Scan for the cell matching the given text and deliver its [x, y] coordinate at center. 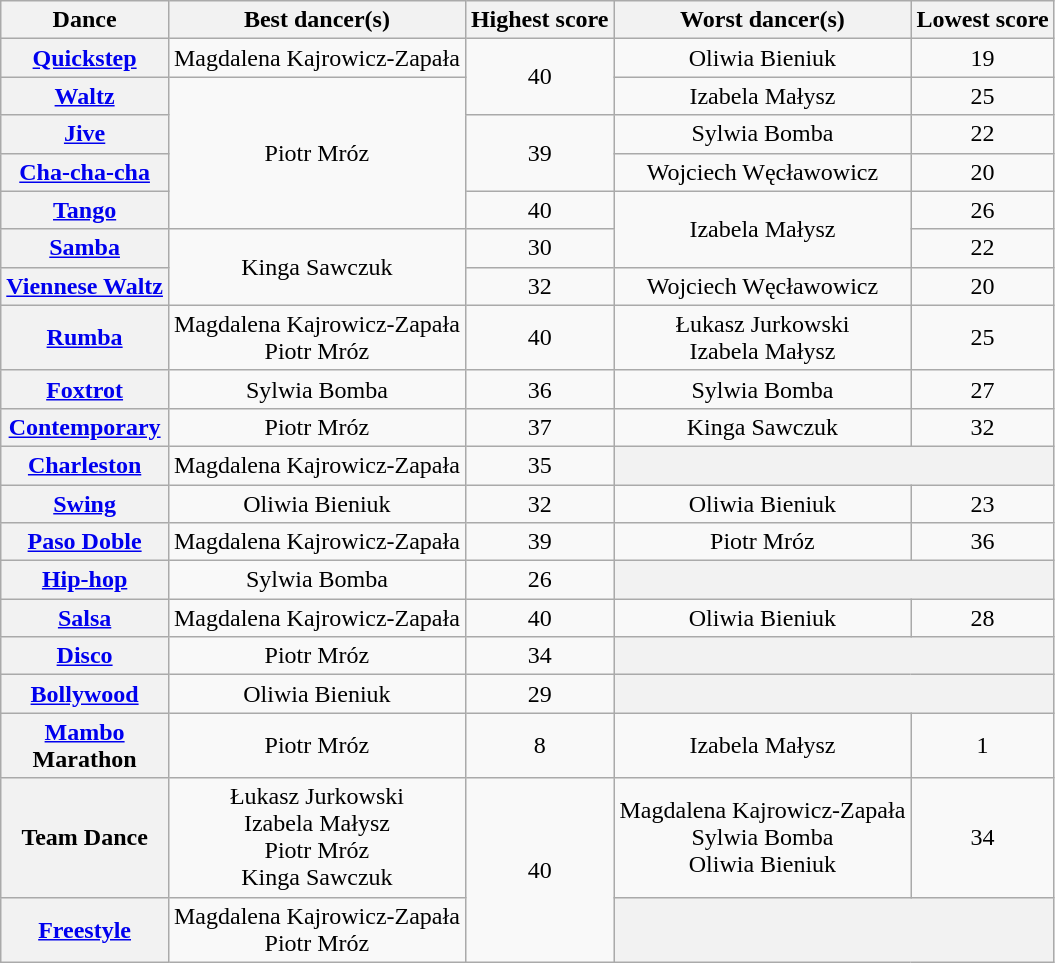
MamboMarathon [85, 746]
Foxtrot [85, 389]
Highest score [540, 20]
Freestyle [85, 930]
37 [540, 427]
Charleston [85, 465]
Best dancer(s) [316, 20]
Samba [85, 248]
8 [540, 746]
Tango [85, 210]
1 [982, 746]
28 [982, 618]
Swing [85, 503]
Waltz [85, 96]
Salsa [85, 618]
Quickstep [85, 58]
Rumba [85, 338]
35 [540, 465]
Dance [85, 20]
Disco [85, 656]
Hip-hop [85, 580]
Magdalena Kajrowicz-ZapałaSylwia BombaOliwia Bieniuk [762, 838]
Viennese Waltz [85, 286]
Contemporary [85, 427]
Lowest score [982, 20]
Paso Doble [85, 542]
Jive [85, 134]
29 [540, 694]
27 [982, 389]
Worst dancer(s) [762, 20]
Cha-cha-cha [85, 172]
Łukasz JurkowskiIzabela MałyszPiotr MrózKinga Sawczuk [316, 838]
Łukasz JurkowskiIzabela Małysz [762, 338]
19 [982, 58]
23 [982, 503]
30 [540, 248]
Bollywood [85, 694]
Team Dance [85, 838]
